Extract the (X, Y) coordinate from the center of the cell holding the provided text.  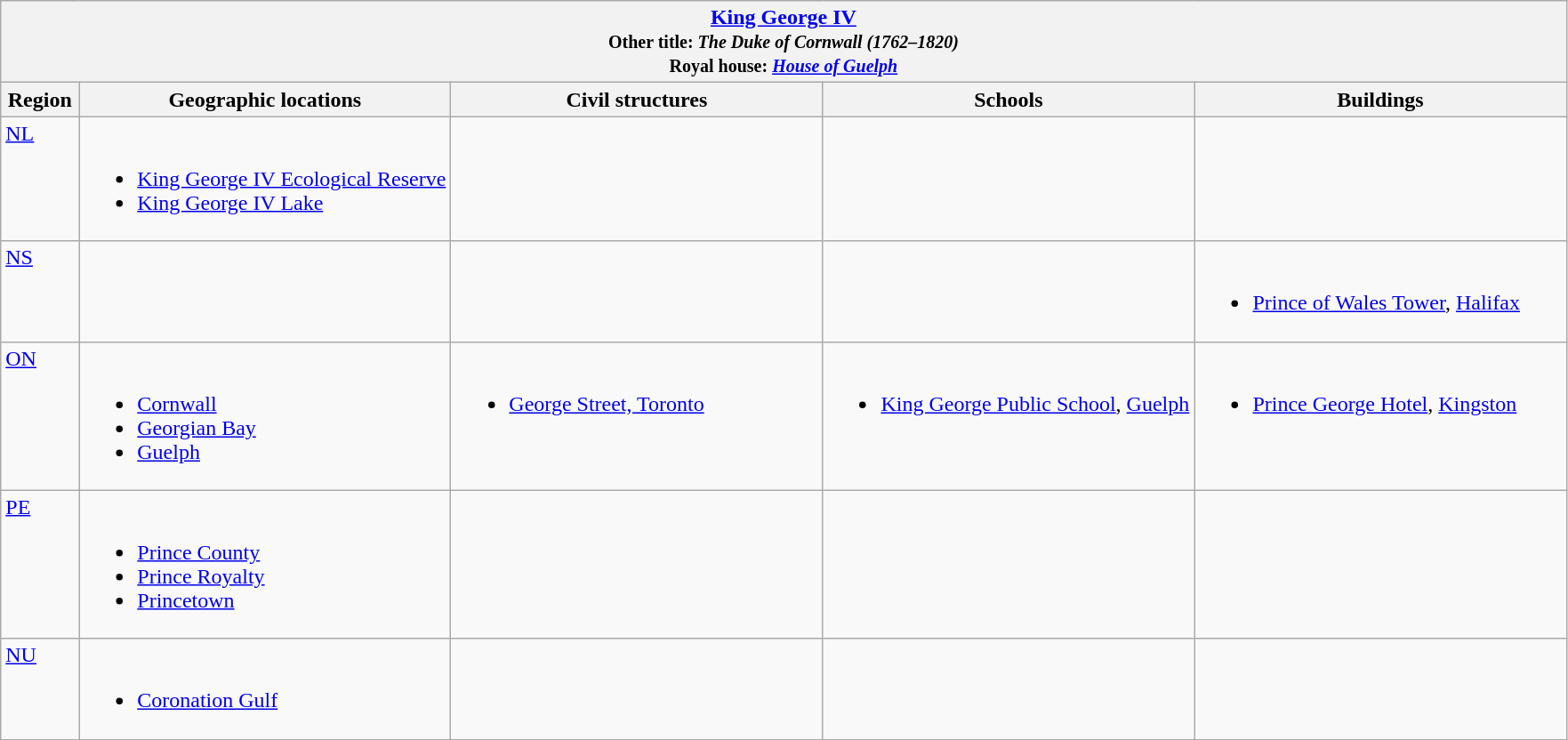
Geographic locations (265, 100)
CornwallGeorgian BayGuelph (265, 416)
Prince of Wales Tower, Halifax (1380, 292)
Prince George Hotel, Kingston (1380, 416)
NS (40, 292)
King George IV Ecological ReserveKing George IV Lake (265, 179)
Schools (1009, 100)
NL (40, 179)
PE (40, 564)
ON (40, 416)
Civil structures (637, 100)
George Street, Toronto (637, 416)
NU (40, 688)
Coronation Gulf (265, 688)
Buildings (1380, 100)
King George IVOther title: The Duke of Cornwall (1762–1820)Royal house: House of Guelph (784, 42)
King George Public School, Guelph (1009, 416)
Region (40, 100)
Prince CountyPrince RoyaltyPrincetown (265, 564)
